Extract the (X, Y) coordinate from the center of the cell holding the provided text.  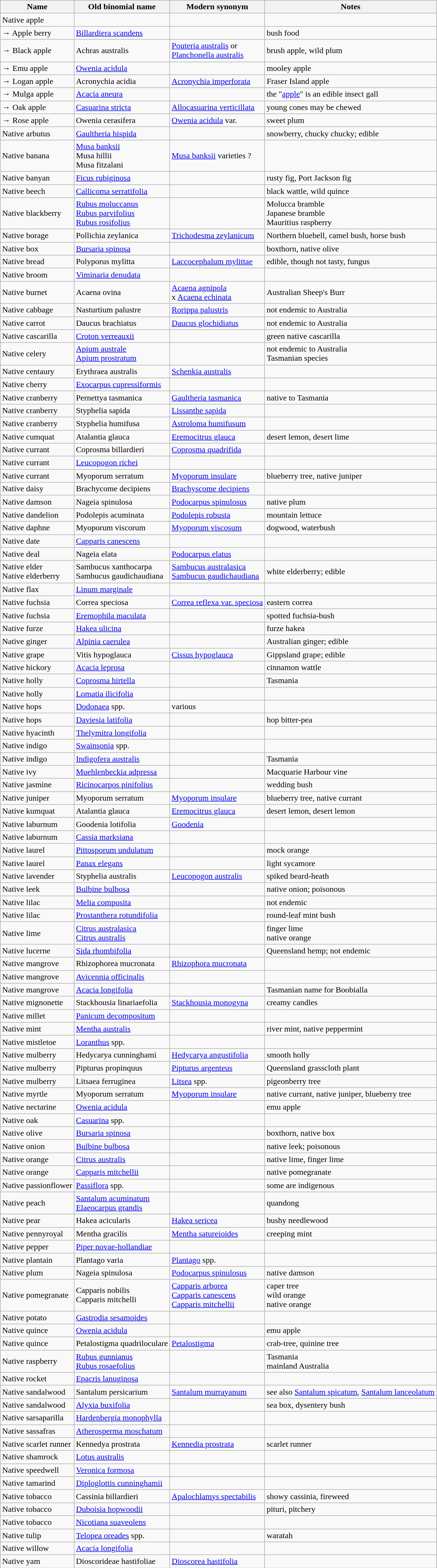
not endemic (351, 902)
Acronychia imperforata (217, 81)
→ Apple berry (37, 33)
smooth holly (351, 1055)
young cones may be chewed (351, 107)
Native hickory (37, 668)
Pernettya tasmanica (122, 397)
boxthorn, native olive (351, 249)
Nicotiana suaveolens (122, 1522)
cinnamon wattle (351, 668)
Native dandelion (37, 515)
Apalochlamys spectabilis (217, 1496)
sweet plum (351, 120)
green native cascarilla (351, 336)
Native plantain (37, 1260)
Rubus gunnianusRubus rosaefolius (122, 1361)
Astroloma humifusum (217, 423)
Native yam (37, 1561)
snowberry, chucky chucky; edible (351, 133)
→ Logan apple (37, 81)
Native mint (37, 1029)
some are indigenous (351, 1185)
Petalostigma (217, 1344)
Daucus glochidiatus (217, 323)
Hakea ulicina (122, 628)
creeping mint (351, 1234)
mooley apple (351, 68)
Nasturtium palustre (122, 310)
Native bread (37, 262)
Hakea sericea (217, 1221)
Native arbutus (37, 133)
native pomegranate (351, 1172)
Owenia acidula var. (217, 120)
native to Tasmania (351, 397)
finger limenative orange (351, 933)
Native mignonette (37, 1003)
Gaultheria tasmanica (217, 397)
Native beech (37, 191)
Muehlenbeckia adpressa (122, 772)
spotted fuchsia-bush (351, 615)
quandong (351, 1203)
Exocarpus cupressiformis (122, 384)
desert lemon, desert lime (351, 437)
Styphelia australis (122, 876)
Polyporus mylitta (122, 262)
boxthorn, native box (351, 1133)
waratah (351, 1535)
Plantago varia (122, 1260)
Modern synonym (217, 7)
Native sassafras (37, 1431)
Native ivy (37, 772)
Kennedia prostrata (217, 1444)
Native box (37, 249)
Thelymitra longifolia (122, 733)
Lomatia ilicifolia (122, 694)
Native centaury (37, 371)
Alyxia buxifolia (122, 1405)
Piper novae-hollandiae (122, 1247)
Trichodesma zeylanicum (217, 236)
Native carrot (37, 323)
Melia composita (122, 902)
Capparis mitchellii (122, 1172)
Correa reflexa var. speciosa (217, 602)
Eremophila maculata (122, 615)
Citrus australasicaCitrus australis (122, 933)
Queensland grasscloth plant (351, 1068)
brush apple, wild plum (351, 51)
Native cascarilla (37, 336)
Capparis canescens (122, 541)
Native lucerne (37, 951)
Native apple (37, 20)
Brachycome decipiens (122, 489)
Sida rhombifolia (122, 951)
Native cabbage (37, 310)
Rubus moluccanusRubus parvifoliusRubus rosifolius (122, 213)
Brachyscome decipiens (217, 489)
native damson (351, 1273)
native lime, finger lime (351, 1159)
Native onion (37, 1146)
Hedycarya angustifolia (217, 1055)
Native blackberry (37, 213)
Correa speciosa (122, 602)
Native raspberry (37, 1361)
native currant, native juniper, blueberry tree (351, 1094)
edible, though not tasty, fungus (351, 262)
Native grape (37, 655)
caper treewild orangenative orange (351, 1295)
see also Santalum spicatum, Santalum lanceolatum (351, 1392)
Native mistletoe (37, 1042)
Daviesia latifolia (122, 720)
Native pear (37, 1221)
Coprosma hirtella (122, 681)
Goodenia (217, 824)
Leucopogon australis (217, 876)
rusty fig, Port Jackson fig (351, 178)
Gastrodia sesamoides (122, 1317)
Swainsonia spp. (122, 746)
mountain lettuce (351, 515)
Veronica formosa (122, 1470)
Viminaria denudata (122, 275)
Alpinia caerulea (122, 641)
Rhizophora mucronata (217, 964)
Native damson (37, 502)
Acronychia acidia (122, 81)
Duboisia hopwoodii (122, 1509)
Native juniper (37, 798)
Lissanthe sapida (217, 410)
Owenia cerasifera (122, 120)
wedding bush (351, 785)
native leek; poisonous (351, 1146)
Native passionflower (37, 1185)
Native scarlet runner (37, 1444)
Native peach (37, 1203)
Native olive (37, 1133)
Santalum acuminatumElaeocarpus grandis (122, 1203)
Panicum decompositum (122, 1016)
Australian ginger; edible (351, 641)
Atherosperma moschatum (122, 1431)
Native elderNative elderberry (37, 571)
pigeonberry tree (351, 1081)
showy cassinia, fireweed (351, 1496)
Pittosporum undulatum (122, 850)
Native pepper (37, 1247)
bushy needlewood (351, 1221)
Native banyan (37, 178)
the "apple" is an edible insect gall (351, 94)
Achras australis (122, 51)
Cissus hypoglauca (217, 655)
pituri, pitchery (351, 1509)
Tasmanian name for Boobialla (351, 990)
Native ginger (37, 641)
Fraser Island apple (351, 81)
Name (37, 7)
furze hakea (351, 628)
bush food (351, 33)
Native willow (37, 1548)
Apium australeApium prostratum (122, 354)
Australian Sheep's Burr (351, 293)
Daucus brachiatus (122, 323)
Gippsland grape; edible (351, 655)
native plum (351, 502)
Ricinocarpos pinifolius (122, 785)
Native kumquat (37, 811)
not endemic to AustraliaTasmanian species (351, 354)
Acaena ovina (122, 293)
blueberry tree, native currant (351, 798)
Lotus australis (122, 1457)
Petalostigma quadriloculare (122, 1344)
Native banana (37, 156)
Molucca brambleJapanese brambleMauritius raspberry (351, 213)
creamy candles (351, 1003)
Coprosma billardieri (122, 450)
Queensland hemp; not endemic (351, 951)
Telopea oreades spp. (122, 1535)
Northern bluebell, camel bush, horse bush (351, 236)
Native date (37, 541)
Croton verreauxii (122, 336)
Native leek (37, 889)
Loranthus spp. (122, 1042)
Mentha australis (122, 1029)
Citrus australis (122, 1159)
Callicoma serratifolia (122, 191)
Native broom (37, 275)
Native millet (37, 1016)
Native borage (37, 236)
Native pennyroyal (37, 1234)
Native myrtle (37, 1094)
Allocasuarina verticillata (217, 107)
Casuarina spp. (122, 1120)
crab-tree, quinine tree (351, 1344)
Native flax (37, 589)
Casuarina stricta (122, 107)
Indigofera australis (122, 759)
blueberry tree, native juniper (351, 476)
Billardiera scandens (122, 33)
Passiflora spp. (122, 1185)
Cassinia billardieri (122, 1496)
scarlet runner (351, 1444)
light sycamore (351, 863)
Mentha satureioides (217, 1234)
Cassia marksiana (122, 837)
Pouteria australis orPlanchonella australis (217, 51)
Kennedya prostrata (122, 1444)
Native nectarine (37, 1107)
Dioscorideae hastifoliae (122, 1561)
Macquarie Harbour vine (351, 772)
Laccocephalum mylittae (217, 262)
Litsaea ferruginea (122, 1081)
→ Oak apple (37, 107)
Native tulip (37, 1535)
Podolepis robusta (217, 515)
Diploglottis cunninghamii (122, 1483)
Musa banksiiMusa hilliiMusa fitzalani (122, 156)
Native lavender (37, 876)
Native jasmine (37, 785)
Rorippa palustris (217, 310)
Tasmaniamainland Australia (351, 1361)
→ Mulga apple (37, 94)
Panax elegans (122, 863)
Dodonaea spp. (122, 707)
Native oak (37, 1120)
Acacia leprosa (122, 668)
Dioscorea hastifolia (217, 1561)
Old binomial name (122, 7)
Litsea spp. (217, 1081)
Mentha gracilis (122, 1234)
Coprosma quadrifida (217, 450)
Erythraea australis (122, 371)
Linum marginale (122, 589)
Goodenia lotifolia (122, 824)
river mint, native peppermint (351, 1029)
Native furze (37, 628)
Vitis hypoglauca (122, 655)
desert lemon, desert lemon (351, 811)
Myoporum viscorum (122, 528)
Myoporum viscosum (217, 528)
round-leaf mint bush (351, 915)
Stackhousia monogyna (217, 1003)
Native shamrock (37, 1457)
→ Emu apple (37, 68)
hop bitter-pea (351, 720)
Prostanthera rotundifolia (122, 915)
Styphelia humifusa (122, 423)
Pipturus propinquus (122, 1068)
Styphelia sapida (122, 410)
Capparis arboreaCapparis canescensCapparis mitchellii (217, 1295)
Rhizophorea mucronata (122, 964)
Native daphne (37, 528)
Gaultheria hispida (122, 133)
Leucopogon richei (122, 463)
Santalum murrayanum (217, 1392)
Native sarsaparilla (37, 1418)
Native hyacinth (37, 733)
Ficus rubiginosa (122, 178)
Native pomegranate (37, 1295)
Nageia elata (122, 554)
Schenkia australis (217, 371)
dogwood, waterbush (351, 528)
Pollichia zeylanica (122, 236)
eastern correa (351, 602)
→ Rose apple (37, 120)
Avicennia officinalis (122, 977)
Acacia aneura (122, 94)
Sambucus australasicaSambucus gaudichaudiana (217, 571)
Acaena agnipolax Acaena echinata (217, 293)
Native burnet (37, 293)
Native potato (37, 1317)
mock orange (351, 850)
Hardenbergia monophylla (122, 1418)
Podolepis acuminata (122, 515)
Native cherry (37, 384)
→ Black apple (37, 51)
Musa banksii varieties ? (217, 156)
Native rocket (37, 1379)
white elderberry; edible (351, 571)
Native plum (37, 1273)
sea box, dysentery bush (351, 1405)
Hedycarya cunninghami (122, 1055)
Native tamarind (37, 1483)
various (217, 707)
Epacris lanuginosa (122, 1379)
Native lime (37, 933)
Stackhousia linariaefolia (122, 1003)
Podocarpus elatus (217, 554)
Native celery (37, 354)
Sambucus xanthocarpaSambucus gaudichaudiana (122, 571)
Pipturus argenteus (217, 1068)
black wattle, wild quince (351, 191)
Hakea acicularis (122, 1221)
spiked beard-heath (351, 876)
Native cumquat (37, 437)
Notes (351, 7)
native onion; poisonous (351, 889)
Native daisy (37, 489)
Santalum persicarium (122, 1392)
Capparis nobilisCapparis mitchelli (122, 1295)
Native deal (37, 554)
Native speedwell (37, 1470)
Plantago spp. (217, 1260)
